For the text-containing cell, return its midpoint in (X, Y) coordinate format. 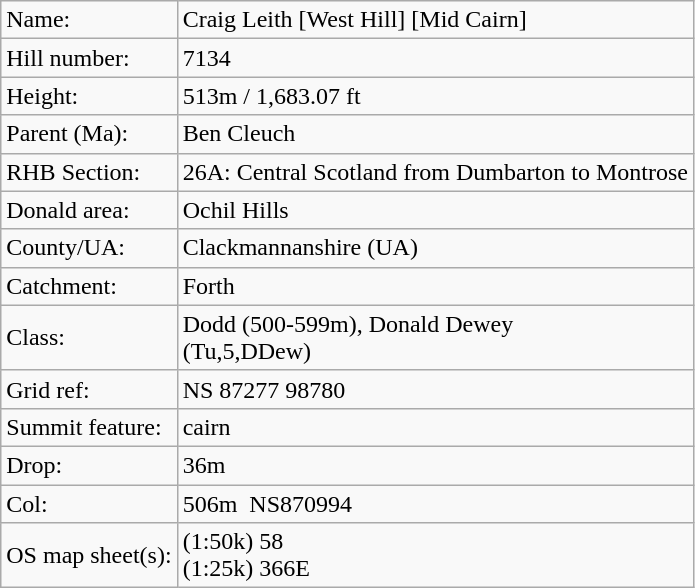
Clackmannanshire (UA) (435, 248)
Hill number: (89, 58)
cairn (435, 427)
Catchment: (89, 286)
Ochil Hills (435, 210)
Dodd (500-599m), Donald Dewey(Tu,5,DDew) (435, 338)
(1:50k) 58(1:25k) 366E (435, 556)
26A: Central Scotland from Dumbarton to Montrose (435, 172)
Craig Leith [West Hill] [Mid Cairn] (435, 20)
Summit feature: (89, 427)
Ben Cleuch (435, 134)
7134 (435, 58)
Name: (89, 20)
OS map sheet(s): (89, 556)
Parent (Ma): (89, 134)
RHB Section: (89, 172)
513m / 1,683.07 ft (435, 96)
Class: (89, 338)
Height: (89, 96)
NS 87277 98780 (435, 389)
County/UA: (89, 248)
Drop: (89, 465)
Col: (89, 503)
Grid ref: (89, 389)
36m (435, 465)
Donald area: (89, 210)
506m NS870994 (435, 503)
Forth (435, 286)
